Return the (x, y) coordinate for the center point of the cell that contains the specified text.  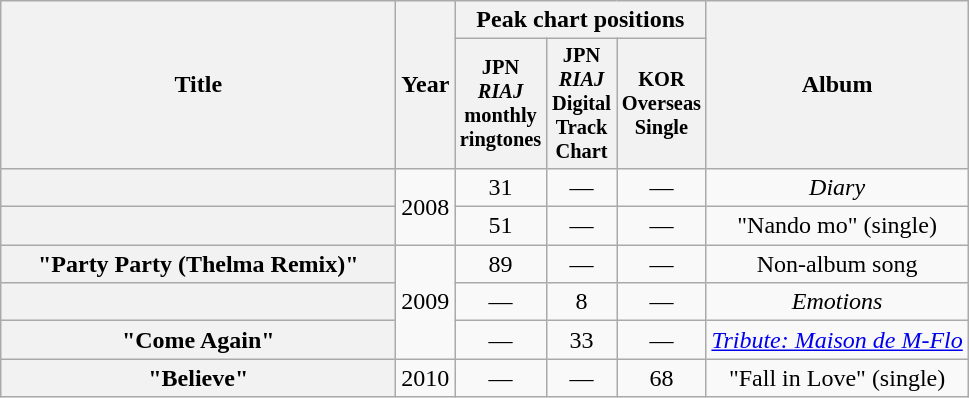
Diary (837, 187)
"Fall in Love" (single) (837, 378)
31 (500, 187)
51 (500, 226)
"Believe" (198, 378)
2009 (426, 302)
Year (426, 85)
JPN RIAJDigitalTrackChart (582, 104)
89 (500, 264)
Peak chart positions (580, 20)
Emotions (837, 302)
"Nando mo" (single) (837, 226)
Non-album song (837, 264)
Tribute: Maison de M-Flo (837, 340)
2010 (426, 378)
2008 (426, 206)
33 (582, 340)
JPN RIAJmonthlyringtones (500, 104)
"Come Again" (198, 340)
Title (198, 85)
KOROverseasSingle (662, 104)
8 (582, 302)
68 (662, 378)
"Party Party (Thelma Remix)" (198, 264)
Album (837, 85)
